Provide the (x, y) coordinate of the cell's center where the given text is located.  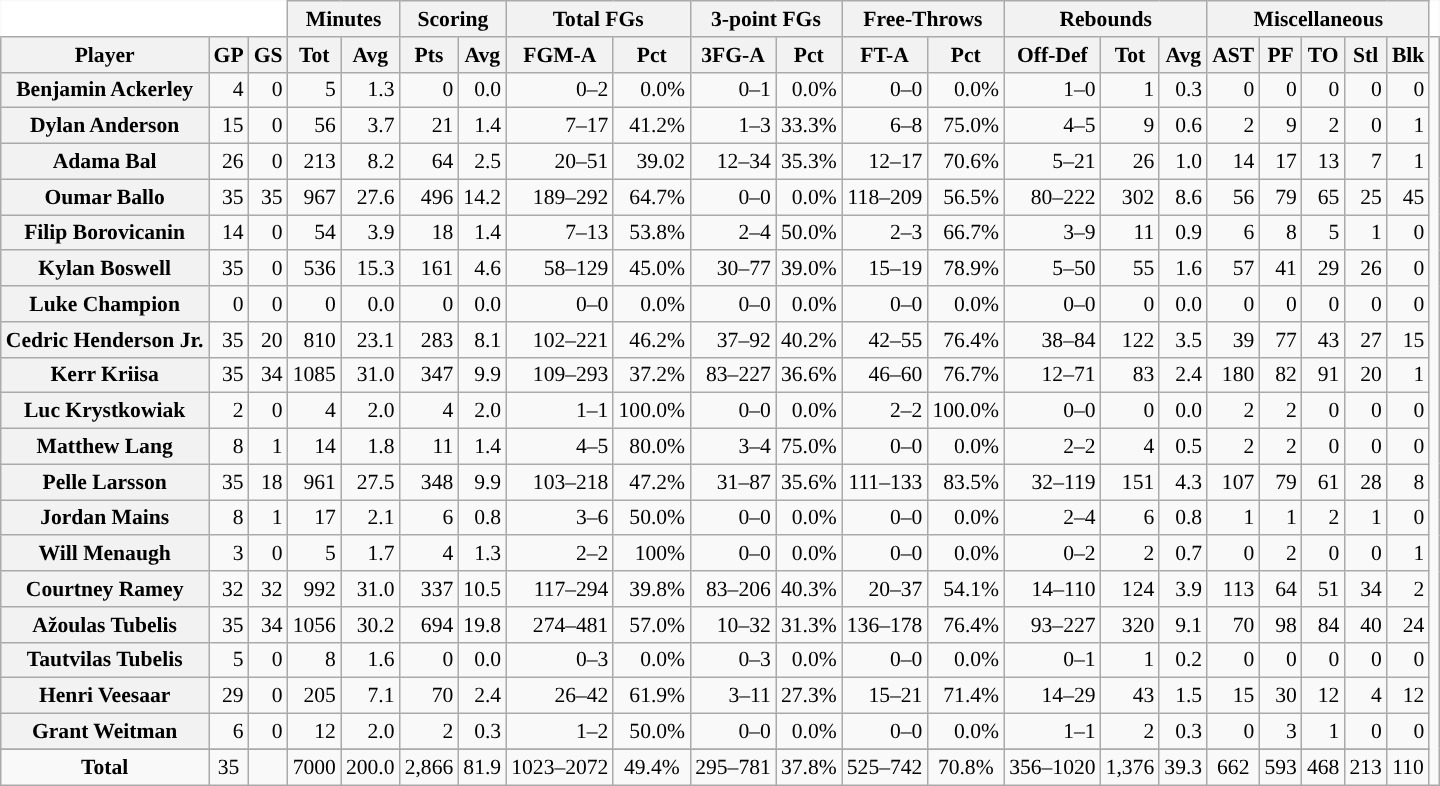
41.2% (652, 126)
961 (314, 482)
15–21 (885, 696)
3–4 (733, 447)
Will Menaugh (105, 554)
40.2% (809, 340)
103–218 (560, 482)
Ažoulas Tubelis (105, 625)
83.5% (966, 482)
12–71 (1052, 375)
0.6 (1183, 126)
1–2 (560, 732)
FT-A (885, 55)
Benjamin Ackerley (105, 90)
2.5 (482, 162)
40.3% (809, 589)
Adama Bal (105, 162)
118–209 (885, 197)
14–110 (1052, 589)
Courtney Ramey (105, 589)
3FG-A (733, 55)
295–781 (733, 767)
1.8 (370, 447)
83–227 (733, 375)
26–42 (560, 696)
Scoring (454, 19)
4.3 (1183, 482)
117–294 (560, 589)
Tautvilas Tubelis (105, 660)
0.7 (1183, 554)
7 (1366, 162)
Miscellaneous (1318, 19)
Kylan Boswell (105, 269)
1.0 (1183, 162)
3–9 (1052, 233)
46.2% (652, 340)
Player (105, 55)
37.2% (652, 375)
51 (1324, 589)
21 (430, 126)
77 (1280, 340)
10.5 (482, 589)
810 (314, 340)
15.3 (370, 269)
83–206 (733, 589)
7000 (314, 767)
180 (1233, 375)
662 (1233, 767)
42–55 (885, 340)
19.8 (482, 625)
3.7 (370, 126)
Dylan Anderson (105, 126)
GS (268, 55)
Off-Def (1052, 55)
47.2% (652, 482)
Stl (1366, 55)
20–51 (560, 162)
33.3% (809, 126)
Total FGs (598, 19)
30.2 (370, 625)
302 (1130, 197)
2–3 (885, 233)
136–178 (885, 625)
54.1% (966, 589)
1056 (314, 625)
1.5 (1183, 696)
61.9% (652, 696)
38–84 (1052, 340)
45 (1408, 197)
80–222 (1052, 197)
32–119 (1052, 482)
967 (314, 197)
6–8 (885, 126)
70.8% (966, 767)
8.1 (482, 340)
27.5 (370, 482)
Matthew Lang (105, 447)
35.6% (809, 482)
13 (1324, 162)
Oumar Ballo (105, 197)
Minutes (344, 19)
205 (314, 696)
39.02 (652, 162)
56.5% (966, 197)
PF (1280, 55)
496 (430, 197)
45.0% (652, 269)
80.0% (652, 447)
Rebounds (1106, 19)
274–481 (560, 625)
39 (1233, 340)
Jordan Mains (105, 518)
82 (1280, 375)
1,376 (1130, 767)
57 (1233, 269)
53.8% (652, 233)
525–742 (885, 767)
30 (1280, 696)
Luc Krystkowiak (105, 411)
3.5 (1183, 340)
7–17 (560, 126)
0.9 (1183, 233)
Cedric Henderson Jr. (105, 340)
113 (1233, 589)
1–3 (733, 126)
14.2 (482, 197)
TO (1324, 55)
91 (1324, 375)
1085 (314, 375)
57.0% (652, 625)
0.5 (1183, 447)
337 (430, 589)
161 (430, 269)
593 (1280, 767)
536 (314, 269)
Grant Weitman (105, 732)
Filip Borovicanin (105, 233)
5–21 (1052, 162)
107 (1233, 482)
109–293 (560, 375)
39.3 (1183, 767)
Kerr Kriisa (105, 375)
36.6% (809, 375)
64.7% (652, 197)
Henri Veesaar (105, 696)
54 (314, 233)
81.9 (482, 767)
100% (652, 554)
39.0% (809, 269)
110 (1408, 767)
0.2 (1183, 660)
122 (1130, 340)
12–17 (885, 162)
151 (1130, 482)
65 (1324, 197)
7.1 (370, 696)
FGM-A (560, 55)
27.3% (809, 696)
39.8% (652, 589)
7–13 (560, 233)
78.9% (966, 269)
40 (1366, 625)
46–60 (885, 375)
8.2 (370, 162)
124 (1130, 589)
992 (314, 589)
320 (1130, 625)
Pelle Larsson (105, 482)
30–77 (733, 269)
111–133 (885, 482)
41 (1280, 269)
Luke Champion (105, 304)
71.4% (966, 696)
Total (105, 767)
347 (430, 375)
356–1020 (1052, 767)
468 (1324, 767)
70.6% (966, 162)
Free-Throws (923, 19)
61 (1324, 482)
1.7 (370, 554)
23.1 (370, 340)
27 (1366, 340)
3–11 (733, 696)
15–19 (885, 269)
10–32 (733, 625)
27.6 (370, 197)
AST (1233, 55)
9.1 (1183, 625)
Pts (430, 55)
55 (1130, 269)
189–292 (560, 197)
24 (1408, 625)
348 (430, 482)
58–129 (560, 269)
3-point FGs (766, 19)
37.8% (809, 767)
25 (1366, 197)
4.6 (482, 269)
1023–2072 (560, 767)
200.0 (370, 767)
35.3% (809, 162)
49.4% (652, 767)
5–50 (1052, 269)
283 (430, 340)
Blk (1408, 55)
694 (430, 625)
2,866 (430, 767)
93–227 (1052, 625)
84 (1324, 625)
76.7% (966, 375)
37–92 (733, 340)
3–6 (560, 518)
66.7% (966, 233)
12–34 (733, 162)
31–87 (733, 482)
83 (1130, 375)
1–0 (1052, 90)
20–37 (885, 589)
GP (229, 55)
102–221 (560, 340)
31.3% (809, 625)
28 (1366, 482)
2.1 (370, 518)
8.6 (1183, 197)
14–29 (1052, 696)
98 (1280, 625)
